Identify which cell holds the provided text, then report its [x, y] central coordinate. 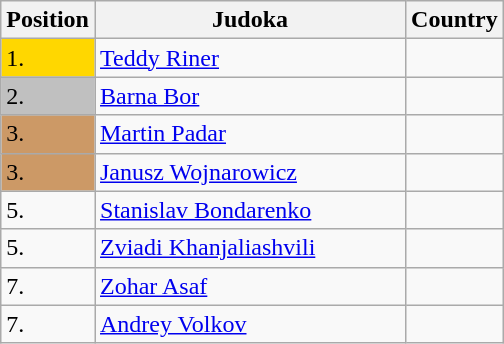
Martin Padar [250, 134]
Barna Bor [250, 96]
Judoka [250, 20]
Janusz Wojnarowicz [250, 172]
Country [455, 20]
Position [48, 20]
Andrey Volkov [250, 324]
Teddy Riner [250, 58]
Stanislav Bondarenko [250, 210]
Zviadi Khanjaliashvili [250, 248]
1. [48, 58]
Zohar Asaf [250, 286]
2. [48, 96]
